Return the [x, y] coordinate for the center point of the cell that contains the specified text.  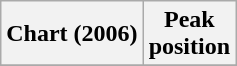
Chart (2006) [72, 34]
Peakposition [189, 34]
